Locate the cell with the specified text and output its (x, y) center coordinate. 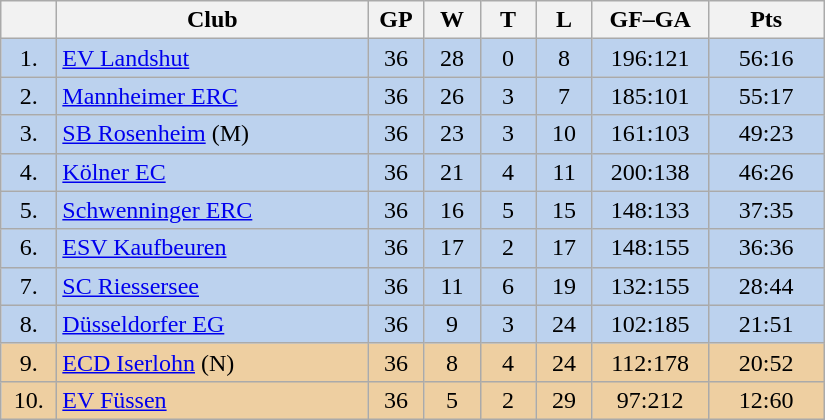
6. (29, 248)
132:155 (650, 286)
15 (564, 210)
28:44 (766, 286)
20:52 (766, 362)
10. (29, 400)
EV Füssen (212, 400)
SB Rosenheim (M) (212, 134)
0 (508, 58)
23 (452, 134)
3. (29, 134)
T (508, 20)
29 (564, 400)
1. (29, 58)
6 (508, 286)
ESV Kaufbeuren (212, 248)
161:103 (650, 134)
102:185 (650, 324)
Düsseldorfer EG (212, 324)
9 (452, 324)
8. (29, 324)
46:26 (766, 172)
28 (452, 58)
L (564, 20)
21 (452, 172)
21:51 (766, 324)
Club (212, 20)
56:16 (766, 58)
112:178 (650, 362)
55:17 (766, 96)
49:23 (766, 134)
GF–GA (650, 20)
Pts (766, 20)
4. (29, 172)
5. (29, 210)
10 (564, 134)
9. (29, 362)
SC Riessersee (212, 286)
16 (452, 210)
97:212 (650, 400)
36:36 (766, 248)
148:155 (650, 248)
148:133 (650, 210)
200:138 (650, 172)
196:121 (650, 58)
37:35 (766, 210)
Kölner EC (212, 172)
7. (29, 286)
Mannheimer ERC (212, 96)
26 (452, 96)
EV Landshut (212, 58)
7 (564, 96)
2. (29, 96)
185:101 (650, 96)
19 (564, 286)
W (452, 20)
12:60 (766, 400)
GP (396, 20)
ECD Iserlohn (N) (212, 362)
Schwenninger ERC (212, 210)
